Provide the [X, Y] coordinate of the cell's center where the given text is located.  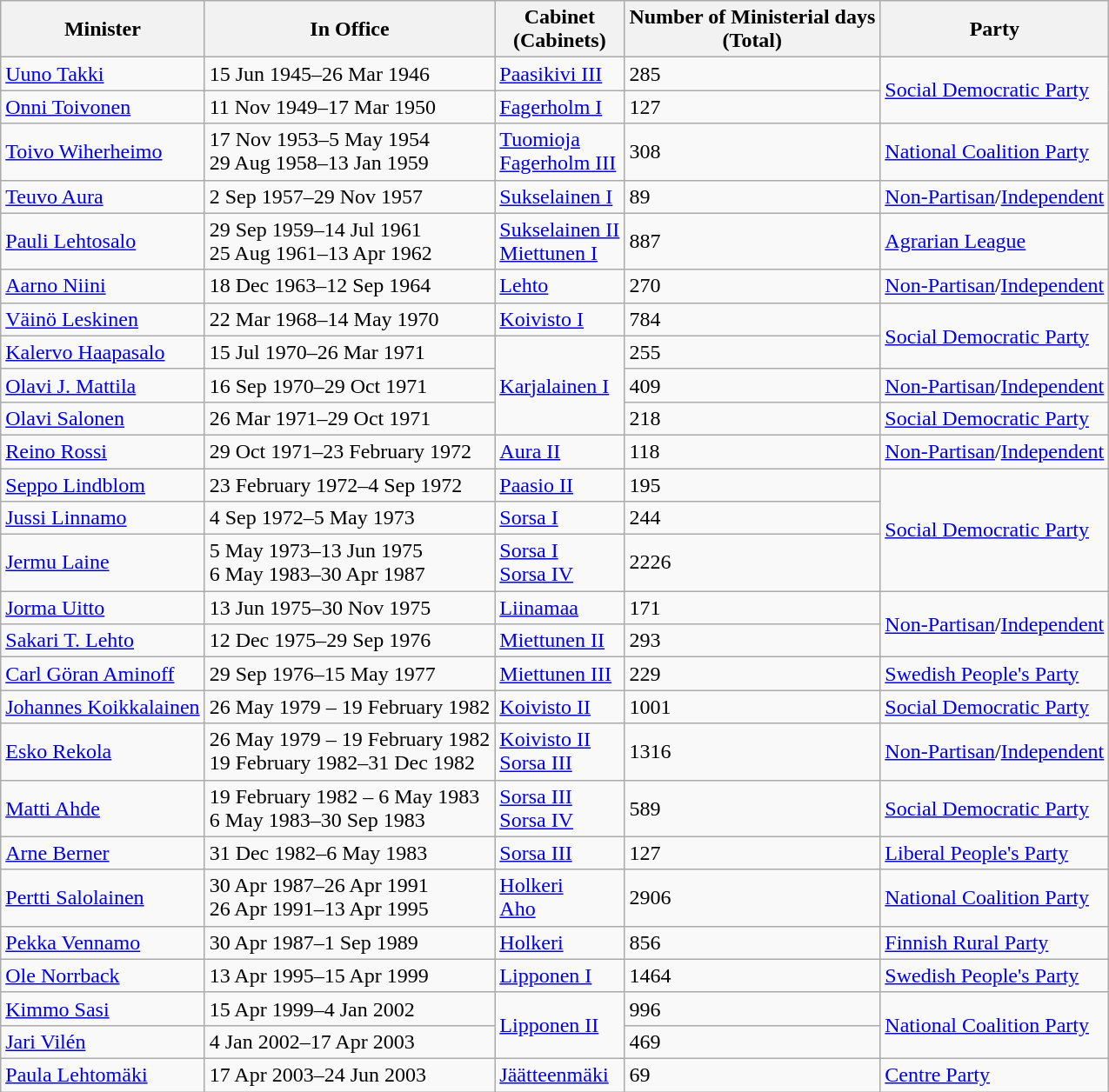
4 Sep 1972–5 May 1973 [350, 518]
Lehto [560, 286]
409 [752, 385]
29 Sep 1976–15 May 1977 [350, 674]
Olavi J. Mattila [103, 385]
Party [995, 30]
Esko Rekola [103, 751]
285 [752, 74]
5 May 1973–13 Jun 19756 May 1983–30 Apr 1987 [350, 563]
Sorsa I [560, 518]
Sukselainen IIMiettunen I [560, 242]
Teuvo Aura [103, 196]
18 Dec 1963–12 Sep 1964 [350, 286]
255 [752, 352]
29 Oct 1971–23 February 1972 [350, 451]
Liinamaa [560, 608]
HolkeriAho [560, 897]
Pekka Vennamo [103, 942]
Pertti Salolainen [103, 897]
Matti Ahde [103, 809]
Koivisto II [560, 707]
89 [752, 196]
Koivisto II Sorsa III [560, 751]
171 [752, 608]
26 May 1979 – 19 February 1982 [350, 707]
Sorsa IIISorsa IV [560, 809]
Lipponen II [560, 1025]
Number of Ministerial days (Total) [752, 30]
Karjalainen I [560, 385]
Holkeri [560, 942]
17 Apr 2003–24 Jun 2003 [350, 1075]
13 Jun 1975–30 Nov 1975 [350, 608]
29 Sep 1959–14 Jul 196125 Aug 1961–13 Apr 1962 [350, 242]
31 Dec 1982–6 May 1983 [350, 853]
In Office [350, 30]
Finnish Rural Party [995, 942]
589 [752, 809]
Cabinet(Cabinets) [560, 30]
15 Jun 1945–26 Mar 1946 [350, 74]
1316 [752, 751]
Jari Vilén [103, 1042]
Ole Norrback [103, 975]
26 May 1979 – 19 February 198219 February 1982–31 Dec 1982 [350, 751]
23 February 1972–4 Sep 1972 [350, 484]
Fagerholm I [560, 107]
12 Dec 1975–29 Sep 1976 [350, 641]
19 February 1982 – 6 May 19836 May 1983–30 Sep 1983 [350, 809]
1001 [752, 707]
Sukselainen I [560, 196]
Aura II [560, 451]
2906 [752, 897]
Sorsa ISorsa IV [560, 563]
Olavi Salonen [103, 418]
4 Jan 2002–17 Apr 2003 [350, 1042]
Toivo Wiherheimo [103, 151]
Johannes Koikkalainen [103, 707]
Liberal People's Party [995, 853]
195 [752, 484]
Kimmo Sasi [103, 1009]
Jorma Uitto [103, 608]
Minister [103, 30]
22 Mar 1968–14 May 1970 [350, 319]
270 [752, 286]
2226 [752, 563]
469 [752, 1042]
Sakari T. Lehto [103, 641]
Kalervo Haapasalo [103, 352]
2 Sep 1957–29 Nov 1957 [350, 196]
Miettunen III [560, 674]
308 [752, 151]
996 [752, 1009]
TuomiojaFagerholm III [560, 151]
856 [752, 942]
784 [752, 319]
Aarno Niini [103, 286]
Paula Lehtomäki [103, 1075]
11 Nov 1949–17 Mar 1950 [350, 107]
Väinö Leskinen [103, 319]
Reino Rossi [103, 451]
Seppo Lindblom [103, 484]
30 Apr 1987–26 Apr 199126 Apr 1991–13 Apr 1995 [350, 897]
Miettunen II [560, 641]
15 Jul 1970–26 Mar 1971 [350, 352]
Jäätteenmäki [560, 1075]
Sorsa III [560, 853]
887 [752, 242]
16 Sep 1970–29 Oct 1971 [350, 385]
Paasio II [560, 484]
Pauli Lehtosalo [103, 242]
17 Nov 1953–5 May 195429 Aug 1958–13 Jan 1959 [350, 151]
118 [752, 451]
26 Mar 1971–29 Oct 1971 [350, 418]
Lipponen I [560, 975]
Onni Toivonen [103, 107]
Arne Berner [103, 853]
Paasikivi III [560, 74]
Jermu Laine [103, 563]
Jussi Linnamo [103, 518]
Agrarian League [995, 242]
218 [752, 418]
229 [752, 674]
13 Apr 1995–15 Apr 1999 [350, 975]
1464 [752, 975]
Uuno Takki [103, 74]
293 [752, 641]
Carl Göran Aminoff [103, 674]
30 Apr 1987–1 Sep 1989 [350, 942]
Koivisto I [560, 319]
Centre Party [995, 1075]
244 [752, 518]
15 Apr 1999–4 Jan 2002 [350, 1009]
69 [752, 1075]
